Scan for the cell matching the given text and deliver its [x, y] coordinate at center. 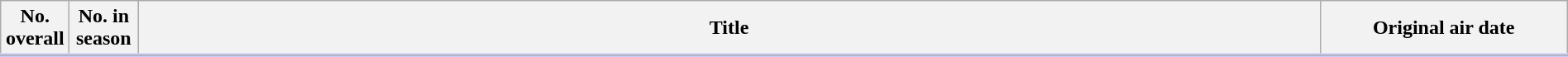
No. in season [104, 28]
Original air date [1444, 28]
Title [729, 28]
No. overall [35, 28]
